Detect which cell encompasses the target text, then output its (X, Y) center coordinate. 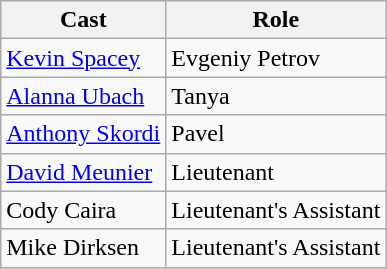
Role (276, 20)
Tanya (276, 96)
Kevin Spacey (84, 58)
Mike Dirksen (84, 248)
Evgeniy Petrov (276, 58)
David Meunier (84, 172)
Cast (84, 20)
Lieutenant (276, 172)
Anthony Skordi (84, 134)
Pavel (276, 134)
Cody Caira (84, 210)
Alanna Ubach (84, 96)
